For the text-containing cell, return its midpoint in [x, y] coordinate format. 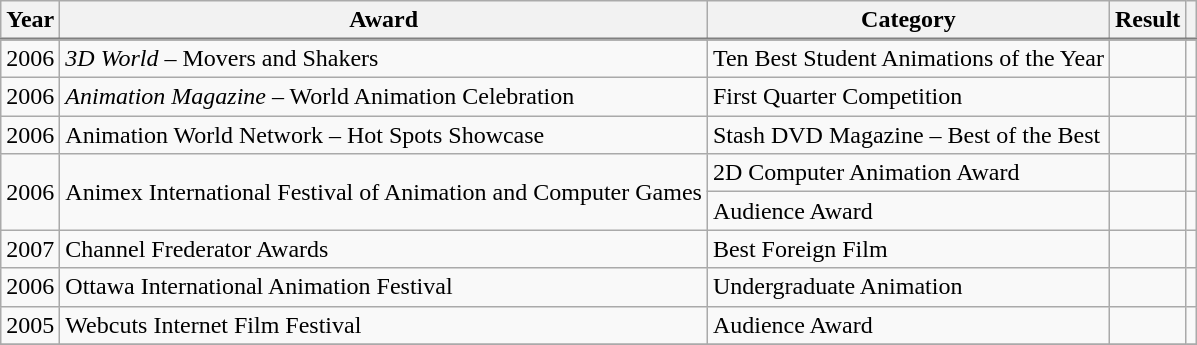
Channel Frederator Awards [384, 249]
Ottawa International Animation Festival [384, 287]
2D Computer Animation Award [908, 173]
Category [908, 20]
Result [1147, 20]
2005 [30, 325]
Animation Magazine – World Animation Celebration [384, 97]
2007 [30, 249]
Best Foreign Film [908, 249]
Year [30, 20]
Webcuts Internet Film Festival [384, 325]
Award [384, 20]
First Quarter Competition [908, 97]
3D World – Movers and Shakers [384, 59]
Animation World Network – Hot Spots Showcase [384, 135]
Stash DVD Magazine – Best of the Best [908, 135]
Undergraduate Animation [908, 287]
Animex International Festival of Animation and Computer Games [384, 192]
Ten Best Student Animations of the Year [908, 59]
